Identify which cell holds the provided text, then report its (X, Y) central coordinate. 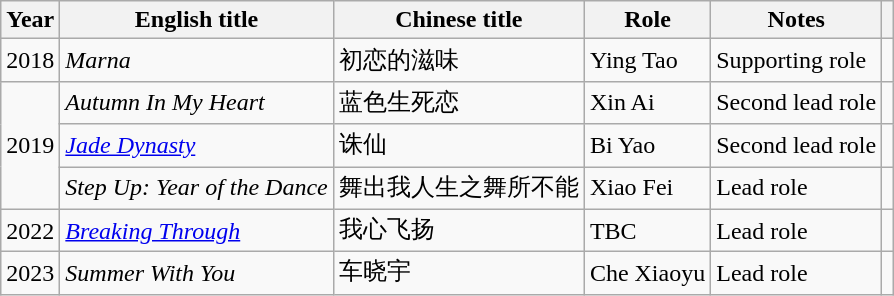
Bi Yao (647, 146)
我心飞扬 (458, 230)
Step Up: Year of the Dance (196, 188)
蓝色生死恋 (458, 102)
Role (647, 20)
Summer With You (196, 274)
Che Xiaoyu (647, 274)
诛仙 (458, 146)
Chinese title (458, 20)
2018 (30, 60)
车晓宇 (458, 274)
Autumn In My Heart (196, 102)
舞出我人生之舞所不能 (458, 188)
TBC (647, 230)
Xin Ai (647, 102)
Jade Dynasty (196, 146)
Supporting role (796, 60)
Ying Tao (647, 60)
English title (196, 20)
初恋的滋味 (458, 60)
2023 (30, 274)
Year (30, 20)
Notes (796, 20)
2022 (30, 230)
2019 (30, 145)
Xiao Fei (647, 188)
Breaking Through (196, 230)
Marna (196, 60)
